Output the [x, y] coordinate of the center of the cell containing the given text.  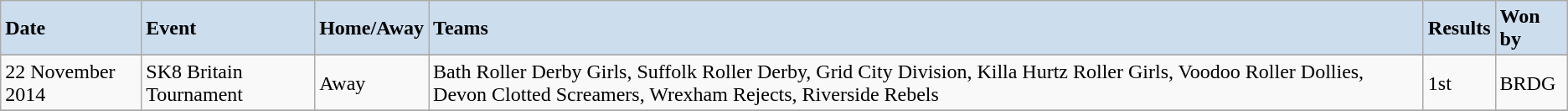
Home/Away [372, 29]
22 November 2014 [71, 82]
Results [1459, 29]
Event [228, 29]
1st [1459, 82]
Teams [926, 29]
Date [71, 29]
Won by [1531, 29]
Away [372, 82]
BRDG [1531, 82]
SK8 Britain Tournament [228, 82]
